Output the [x, y] coordinate of the center of the cell containing the given text.  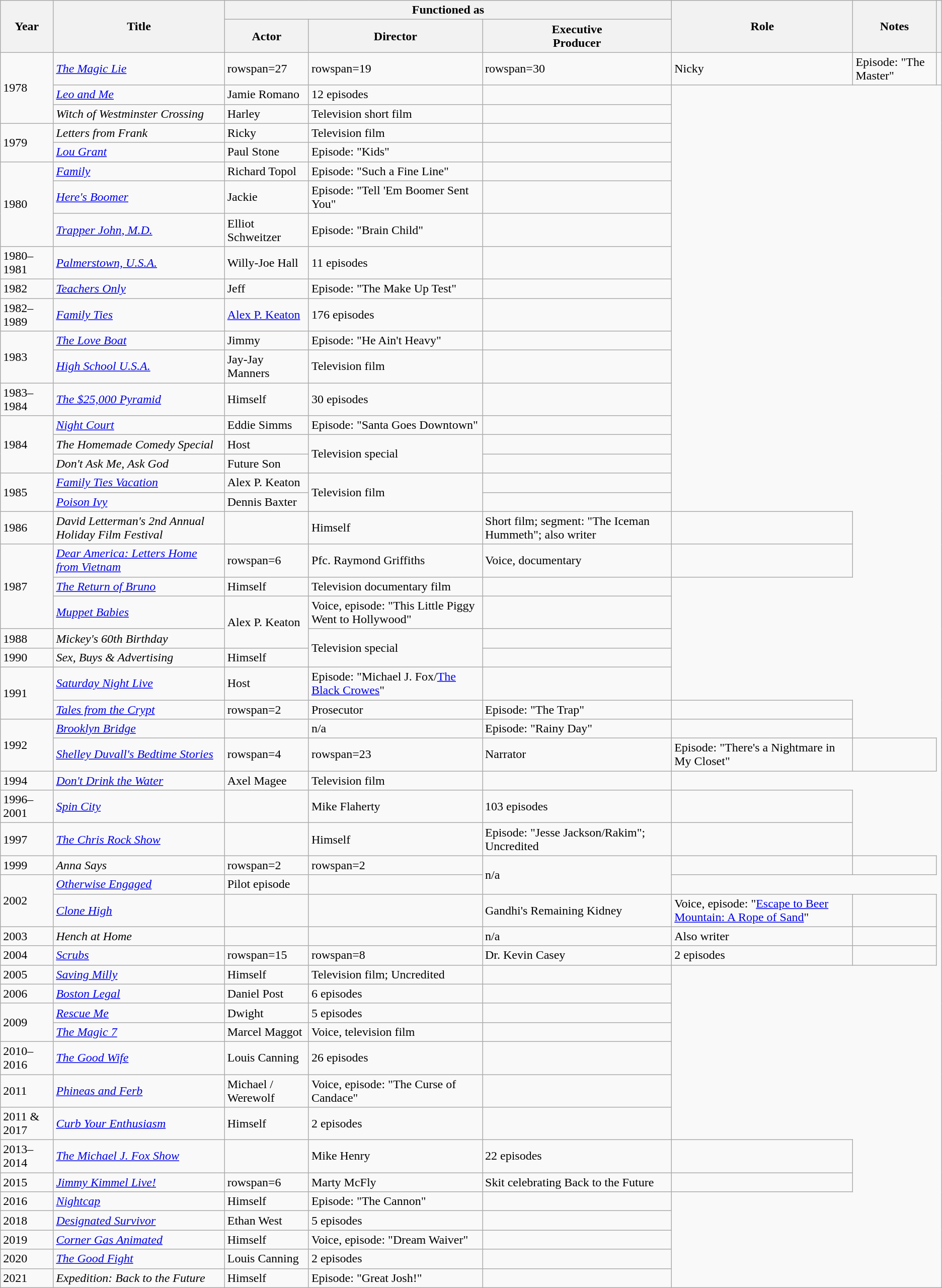
1978 [27, 88]
Mike Flaherty [396, 806]
Teachers Only [139, 288]
Prosecutor [396, 709]
Boston Legal [139, 994]
Director [396, 36]
1982–1989 [27, 314]
Episode: "Jesse Jackson/Rakim"; Uncredited [577, 840]
rowspan=23 [396, 755]
1980–1981 [27, 263]
The Love Boat [139, 341]
Witch of Westminster Crossing [139, 114]
103 episodes [577, 806]
Jimmy Kimmel Live! [139, 1182]
1997 [27, 840]
Otherwise Engaged [139, 884]
Episode: "Tell 'Em Boomer Sent You" [396, 197]
22 episodes [577, 1157]
Don't Ask Me, Ask God [139, 464]
Episode: "Santa Goes Downtown" [396, 425]
Palmerstown, U.S.A. [139, 263]
Axel Magee [267, 781]
2006 [27, 994]
Notes [895, 26]
Clone High [139, 910]
The Michael J. Fox Show [139, 1157]
Episode: "Rainy Day" [577, 729]
Letters from Frank [139, 133]
Tales from the Crypt [139, 709]
The $25,000 Pyramid [139, 400]
Designated Survivor [139, 1221]
Also writer [762, 936]
1985 [27, 492]
Skit celebrating Back to the Future [577, 1182]
Episode: "There's a Nightmare in My Closet" [762, 755]
High School U.S.A. [139, 366]
David Letterman's 2nd Annual Holiday Film Festival [139, 527]
The Return of Bruno [139, 586]
Episode: "The Master" [895, 68]
rowspan=15 [267, 955]
Brooklyn Bridge [139, 729]
1994 [27, 781]
2013–2014 [27, 1157]
Voice, episode: "This Little Piggy Went to Hollywood" [396, 612]
2002 [27, 901]
1990 [27, 657]
Pilot episode [267, 884]
1991 [27, 693]
2005 [27, 974]
Daniel Post [267, 994]
Voice, documentary [577, 561]
2018 [27, 1221]
Here's Boomer [139, 197]
rowspan=8 [396, 955]
2019 [27, 1240]
Ricky [267, 133]
Ethan West [267, 1221]
Harley [267, 114]
Mickey's 60th Birthday [139, 638]
Family Ties Vacation [139, 483]
2010–2016 [27, 1058]
Saving Milly [139, 974]
1992 [27, 745]
rowspan=30 [577, 68]
Television film; Uncredited [396, 974]
Jay-Jay Manners [267, 366]
Leo and Me [139, 95]
26 episodes [396, 1058]
Richard Topol [267, 171]
The Good Wife [139, 1058]
1987 [27, 586]
Jeff [267, 288]
1996–2001 [27, 806]
ExecutiveProducer [577, 36]
Gandhi's Remaining Kidney [577, 910]
The Good Fight [139, 1259]
Shelley Duvall's Bedtime Stories [139, 755]
Curb Your Enthusiasm [139, 1123]
Future Son [267, 464]
Dear America: Letters Home from Vietnam [139, 561]
2011 & 2017 [27, 1123]
Night Court [139, 425]
Nicky [762, 68]
Marty McFly [396, 1182]
Episode: "The Make Up Test" [396, 288]
2021 [27, 1278]
30 episodes [396, 400]
Paul Stone [267, 152]
6 episodes [396, 994]
Eddie Simms [267, 425]
1982 [27, 288]
Hench at Home [139, 936]
Marcel Maggot [267, 1032]
rowspan=27 [267, 68]
176 episodes [396, 314]
Narrator [577, 755]
Saturday Night Live [139, 684]
Mike Henry [396, 1157]
Anna Says [139, 865]
Voice, episode: "Dream Waiver" [396, 1240]
Lou Grant [139, 152]
2020 [27, 1259]
1983–1984 [27, 400]
Phineas and Ferb [139, 1090]
Don't Drink the Water [139, 781]
Willy-Joe Hall [267, 263]
Rescue Me [139, 1013]
Trapper John, M.D. [139, 230]
2011 [27, 1090]
Sex, Buys & Advertising [139, 657]
Pfc. Raymond Griffiths [396, 561]
The Chris Rock Show [139, 840]
Episode: "Michael J. Fox/The Black Crowes" [396, 684]
The Magic Lie [139, 68]
Nightcap [139, 1201]
1984 [27, 444]
Family Ties [139, 314]
11 episodes [396, 263]
Dennis Baxter [267, 502]
Elliot Schweitzer [267, 230]
Episode: "Such a Fine Line" [396, 171]
2003 [27, 936]
Actor [267, 36]
Role [762, 26]
Episode: "He Ain't Heavy" [396, 341]
Expedition: Back to the Future [139, 1278]
Functioned as [448, 10]
Year [27, 26]
Episode: "Kids" [396, 152]
Corner Gas Animated [139, 1240]
Voice, television film [396, 1032]
rowspan=19 [396, 68]
Television short film [396, 114]
Voice, episode: "The Curse of Candace" [396, 1090]
2015 [27, 1182]
Voice, episode: "Escape to Beer Mountain: A Rope of Sand" [762, 910]
Title [139, 26]
1999 [27, 865]
1979 [27, 142]
Poison Ivy [139, 502]
Jamie Romano [267, 95]
rowspan=4 [267, 755]
2016 [27, 1201]
Episode: "The Cannon" [396, 1201]
Short film; segment: "The Iceman Hummeth"; also writer [577, 527]
The Homemade Comedy Special [139, 444]
2009 [27, 1022]
1988 [27, 638]
Spin City [139, 806]
Episode: "Great Josh!" [396, 1278]
Scrubs [139, 955]
Dwight [267, 1013]
Michael / Werewolf [267, 1090]
Jackie [267, 197]
Episode: "The Trap" [577, 709]
Family [139, 171]
2004 [27, 955]
The Magic 7 [139, 1032]
1980 [27, 204]
Muppet Babies [139, 612]
Episode: "Brain Child" [396, 230]
1983 [27, 357]
Television documentary film [396, 586]
Dr. Kevin Casey [577, 955]
12 episodes [396, 95]
Jimmy [267, 341]
1986 [27, 527]
